Capture the cell that displays the provided text and extract its (x, y) central coordinate. 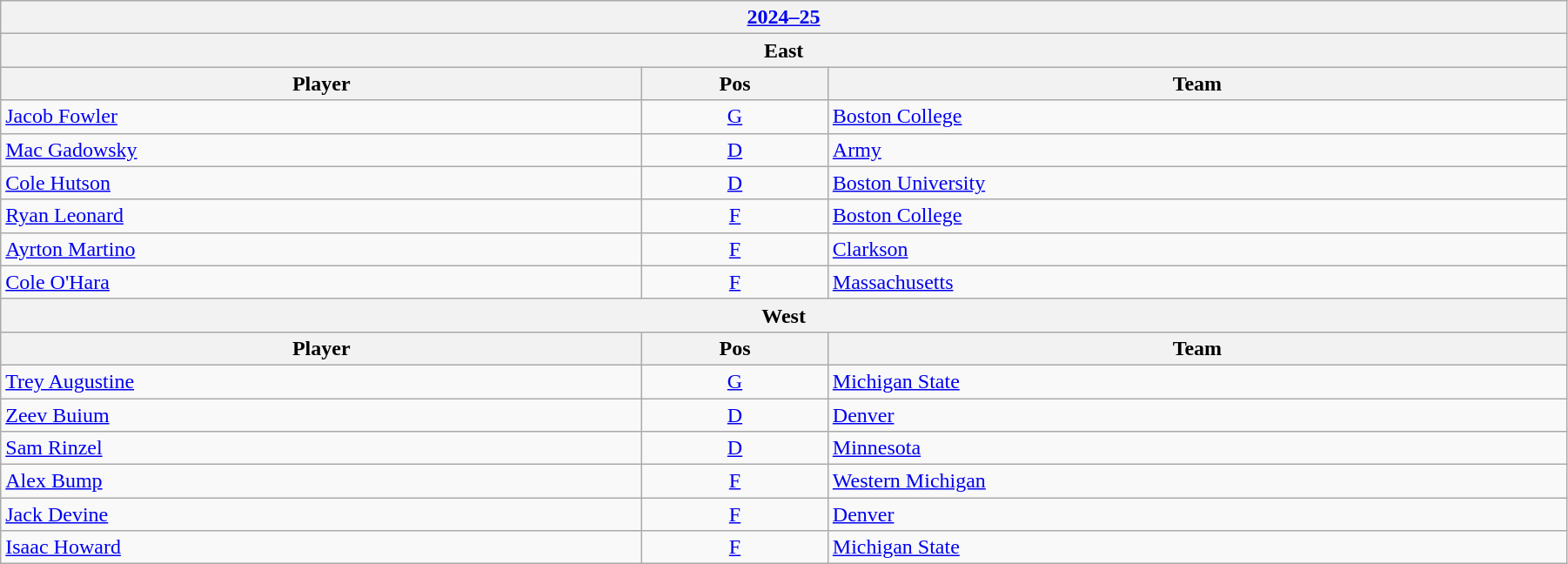
Sam Rinzel (322, 448)
Massachusetts (1197, 282)
Jack Devine (322, 514)
East (784, 50)
Mac Gadowsky (322, 150)
West (784, 315)
Alex Bump (322, 481)
Boston University (1197, 183)
Western Michigan (1197, 481)
2024–25 (784, 17)
Ryan Leonard (322, 216)
Trey Augustine (322, 381)
Army (1197, 150)
Jacob Fowler (322, 117)
Zeev Buium (322, 415)
Cole O'Hara (322, 282)
Clarkson (1197, 249)
Isaac Howard (322, 547)
Ayrton Martino (322, 249)
Minnesota (1197, 448)
Cole Hutson (322, 183)
